Find where the given text appears and provide that cell's center as (x, y) coordinate. 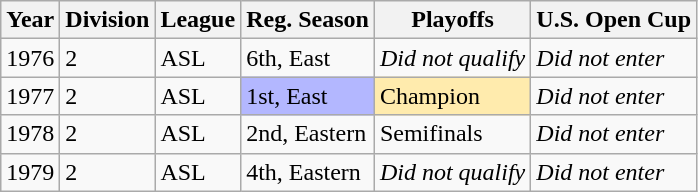
Semifinals (452, 134)
1st, East (308, 96)
U.S. Open Cup (614, 20)
Year (30, 20)
2nd, Eastern (308, 134)
6th, East (308, 58)
Champion (452, 96)
1979 (30, 172)
Division (108, 20)
Playoffs (452, 20)
1978 (30, 134)
League (198, 20)
1977 (30, 96)
1976 (30, 58)
4th, Eastern (308, 172)
Reg. Season (308, 20)
